From the cell containing the given text, extract its center point as [X, Y] coordinate. 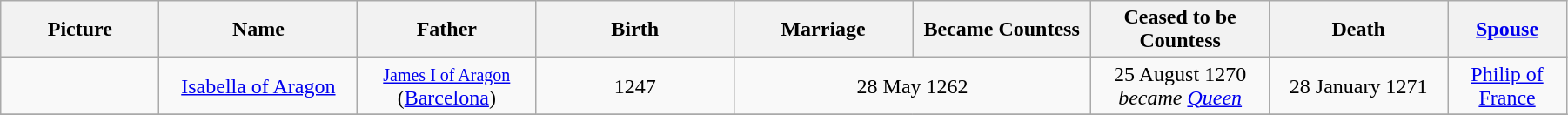
Birth [635, 30]
25 August 1270became Queen [1180, 85]
Isabella of Aragon [258, 85]
Philip of France [1507, 85]
Picture [80, 30]
1247 [635, 85]
28 January 1271 [1359, 85]
Spouse [1507, 30]
28 May 1262 [913, 85]
James I of Aragon(Barcelona) [447, 85]
Father [447, 30]
Name [258, 30]
Marriage [823, 30]
Ceased to be Countess [1180, 30]
Death [1359, 30]
Became Countess [1002, 30]
